Identify which cell holds the provided text, then report its [x, y] central coordinate. 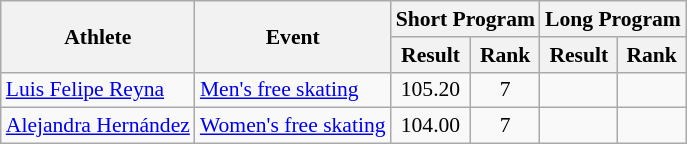
Long Program [613, 19]
Women's free skating [293, 126]
Luis Felipe Reyna [98, 90]
105.20 [431, 90]
Athlete [98, 36]
Alejandra Hernández [98, 126]
104.00 [431, 126]
Event [293, 36]
Men's free skating [293, 90]
Short Program [466, 19]
